Capture the cell that displays the provided text and extract its (X, Y) central coordinate. 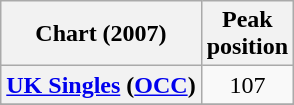
Chart (2007) (101, 34)
Peakposition (247, 34)
UK Singles (OCC) (101, 85)
107 (247, 85)
